Search for the cell housing the specified text and yield its [x, y] center coordinate. 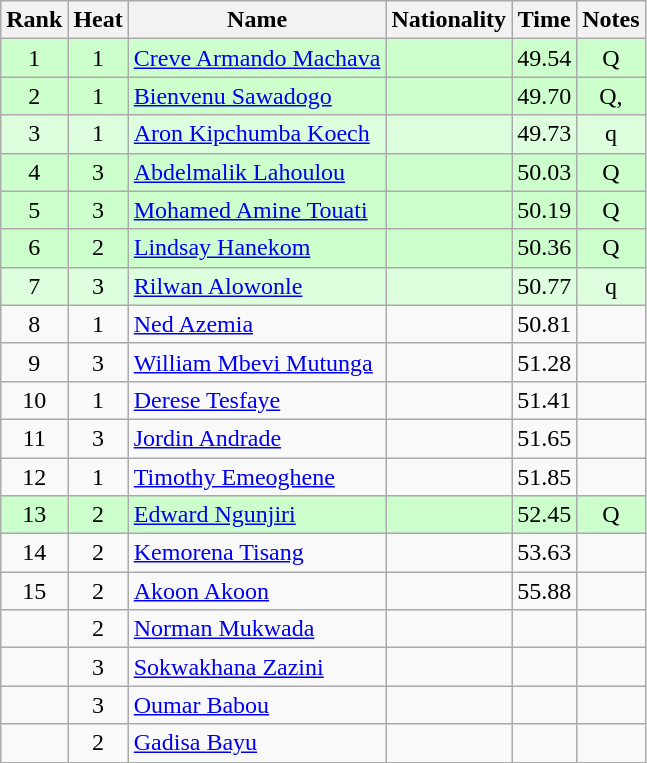
5 [34, 210]
10 [34, 400]
Rank [34, 20]
Kemorena Tisang [257, 553]
Akoon Akoon [257, 591]
11 [34, 438]
51.28 [544, 362]
Gadisa Bayu [257, 743]
4 [34, 172]
Creve Armando Machava [257, 58]
8 [34, 324]
49.54 [544, 58]
Abdelmalik Lahoulou [257, 172]
William Mbevi Mutunga [257, 362]
7 [34, 286]
Aron Kipchumba Koech [257, 134]
Bienvenu Sawadogo [257, 96]
Mohamed Amine Touati [257, 210]
14 [34, 553]
53.63 [544, 553]
49.73 [544, 134]
50.19 [544, 210]
Sokwakhana Zazini [257, 667]
Ned Azemia [257, 324]
50.36 [544, 248]
6 [34, 248]
13 [34, 515]
Name [257, 20]
Rilwan Alowonle [257, 286]
Nationality [449, 20]
Jordin Andrade [257, 438]
Lindsay Hanekom [257, 248]
55.88 [544, 591]
51.65 [544, 438]
52.45 [544, 515]
Heat [98, 20]
51.85 [544, 477]
Edward Ngunjiri [257, 515]
Norman Mukwada [257, 629]
51.41 [544, 400]
9 [34, 362]
Time [544, 20]
50.03 [544, 172]
15 [34, 591]
Derese Tesfaye [257, 400]
12 [34, 477]
50.77 [544, 286]
Timothy Emeoghene [257, 477]
50.81 [544, 324]
Q, [611, 96]
Notes [611, 20]
Oumar Babou [257, 705]
49.70 [544, 96]
